Determine the (x, y) coordinate at the center of the cell enclosing the given text.  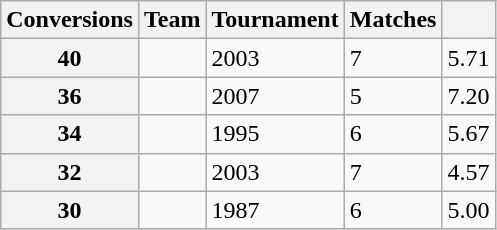
34 (70, 134)
Tournament (275, 20)
5.71 (468, 58)
1987 (275, 210)
5.67 (468, 134)
1995 (275, 134)
Matches (393, 20)
40 (70, 58)
Team (172, 20)
7.20 (468, 96)
5 (393, 96)
4.57 (468, 172)
2007 (275, 96)
32 (70, 172)
30 (70, 210)
36 (70, 96)
Conversions (70, 20)
5.00 (468, 210)
